Locate the cell with the specified text and output its (x, y) center coordinate. 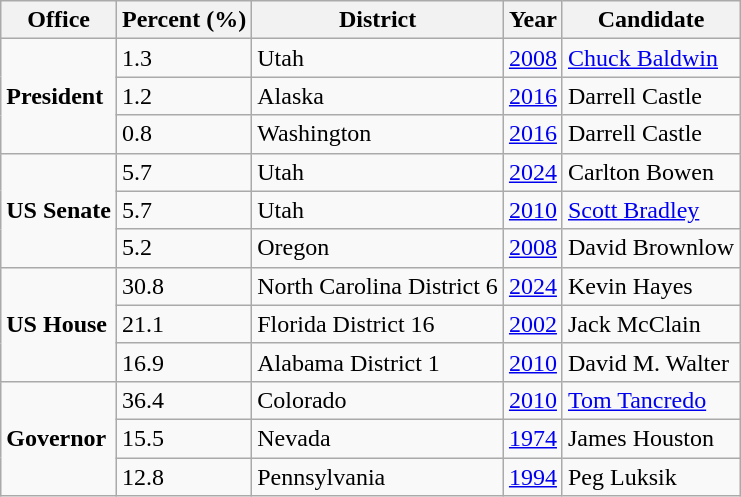
Alabama District 1 (378, 362)
15.5 (184, 438)
Percent (%) (184, 20)
Kevin Hayes (650, 286)
President (59, 96)
Carlton Bowen (650, 172)
Oregon (378, 248)
Office (59, 20)
Year (532, 20)
0.8 (184, 134)
Governor (59, 438)
5.2 (184, 248)
2002 (532, 324)
1994 (532, 477)
US Senate (59, 210)
Nevada (378, 438)
Washington (378, 134)
1.2 (184, 96)
Alaska (378, 96)
North Carolina District 6 (378, 286)
Florida District 16 (378, 324)
Candidate (650, 20)
16.9 (184, 362)
Colorado (378, 400)
James Houston (650, 438)
Pennsylvania (378, 477)
12.8 (184, 477)
30.8 (184, 286)
Peg Luksik (650, 477)
David Brownlow (650, 248)
21.1 (184, 324)
David M. Walter (650, 362)
Scott Bradley (650, 210)
District (378, 20)
1974 (532, 438)
US House (59, 324)
Jack McClain (650, 324)
1.3 (184, 58)
Tom Tancredo (650, 400)
Chuck Baldwin (650, 58)
36.4 (184, 400)
